Determine the (X, Y) coordinate at the center of the cell enclosing the given text.  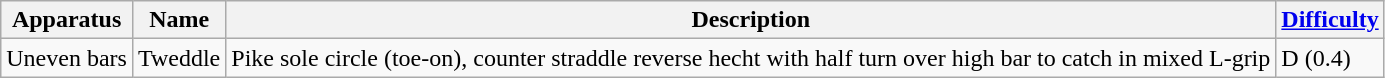
Difficulty (1330, 20)
Tweddle (178, 58)
Name (178, 20)
Apparatus (67, 20)
D (0.4) (1330, 58)
Pike sole circle (toe-on), counter straddle reverse hecht with half turn over high bar to catch in mixed L-grip (751, 58)
Uneven bars (67, 58)
Description (751, 20)
